For the text-containing cell, return its midpoint in (x, y) coordinate format. 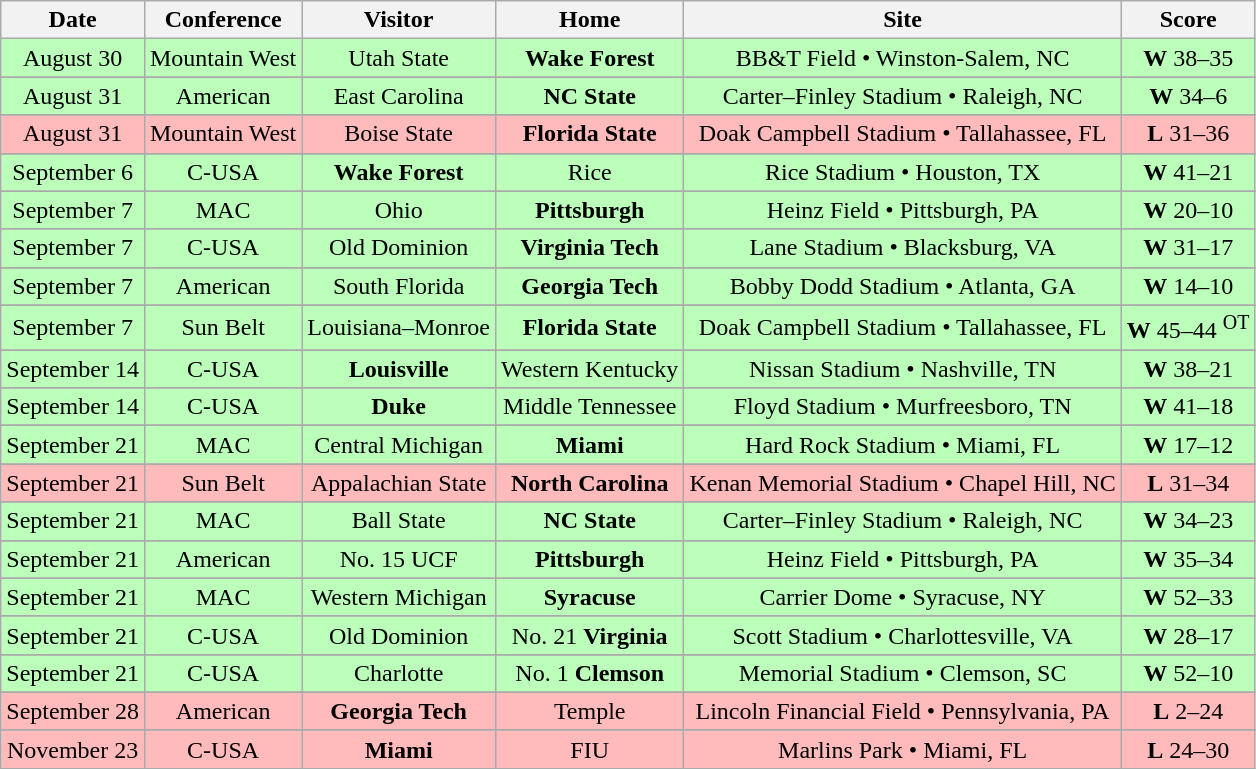
W 20–10 (1188, 210)
W 45–44 OT (1188, 328)
Middle Tennessee (589, 407)
Kenan Memorial Stadium • Chapel Hill, NC (902, 483)
Ohio (399, 210)
Date (73, 20)
W 35–34 (1188, 559)
No. 1 Clemson (589, 673)
September 28 (73, 711)
W 52–33 (1188, 597)
August 30 (73, 58)
Carrier Dome • Syracuse, NY (902, 597)
Home (589, 20)
Central Michigan (399, 445)
Site (902, 20)
Utah State (399, 58)
Memorial Stadium • Clemson, SC (902, 673)
North Carolina (589, 483)
Boise State (399, 134)
Score (1188, 20)
Lane Stadium • Blacksburg, VA (902, 248)
Rice Stadium • Houston, TX (902, 172)
L 24–30 (1188, 749)
Appalachian State (399, 483)
Ball State (399, 521)
Temple (589, 711)
Louisiana–Monroe (399, 328)
W 41–18 (1188, 407)
No. 21 Virginia (589, 635)
Marlins Park • Miami, FL (902, 749)
No. 15 UCF (399, 559)
Bobby Dodd Stadium • Atlanta, GA (902, 286)
W 52–10 (1188, 673)
W 34–6 (1188, 96)
Charlotte (399, 673)
FIU (589, 749)
Visitor (399, 20)
Floyd Stadium • Murfreesboro, TN (902, 407)
Virginia Tech (589, 248)
Lincoln Financial Field • Pennsylvania, PA (902, 711)
L 31–34 (1188, 483)
W 28–17 (1188, 635)
September 6 (73, 172)
W 34–23 (1188, 521)
Nissan Stadium • Nashville, TN (902, 369)
W 14–10 (1188, 286)
Louisville (399, 369)
East Carolina (399, 96)
L 31–36 (1188, 134)
Conference (222, 20)
W 38–35 (1188, 58)
Duke (399, 407)
Syracuse (589, 597)
Rice (589, 172)
November 23 (73, 749)
W 41–21 (1188, 172)
W 38–21 (1188, 369)
Hard Rock Stadium • Miami, FL (902, 445)
Western Kentucky (589, 369)
L 2–24 (1188, 711)
W 31–17 (1188, 248)
Western Michigan (399, 597)
South Florida (399, 286)
Scott Stadium • Charlottesville, VA (902, 635)
BB&T Field • Winston-Salem, NC (902, 58)
W 17–12 (1188, 445)
